Output the [X, Y] coordinate of the center of the cell containing the given text.  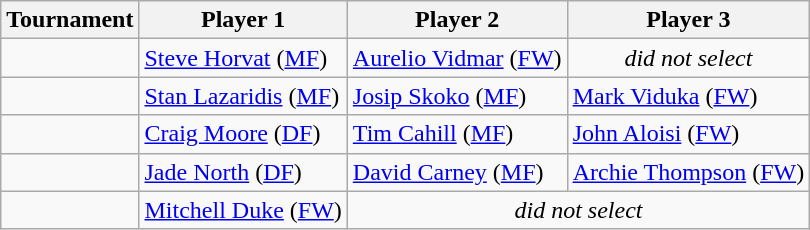
Tim Cahill (MF) [457, 134]
Player 1 [243, 20]
Mitchell Duke (FW) [243, 210]
Player 2 [457, 20]
Tournament [70, 20]
Aurelio Vidmar (FW) [457, 58]
Mark Viduka (FW) [688, 96]
Stan Lazaridis (MF) [243, 96]
Jade North (DF) [243, 172]
Archie Thompson (FW) [688, 172]
John Aloisi (FW) [688, 134]
Steve Horvat (MF) [243, 58]
David Carney (MF) [457, 172]
Craig Moore (DF) [243, 134]
Player 3 [688, 20]
Josip Skoko (MF) [457, 96]
